Search for the cell housing the specified text and yield its (x, y) center coordinate. 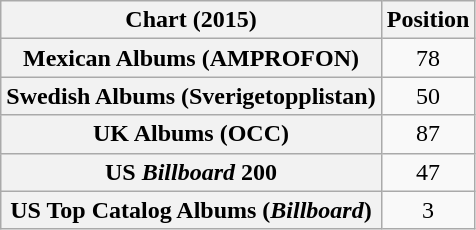
50 (428, 96)
87 (428, 134)
78 (428, 58)
3 (428, 210)
UK Albums (OCC) (191, 134)
Mexican Albums (AMPROFON) (191, 58)
47 (428, 172)
Position (428, 20)
US Billboard 200 (191, 172)
Chart (2015) (191, 20)
US Top Catalog Albums (Billboard) (191, 210)
Swedish Albums (Sverigetopplistan) (191, 96)
